Output the (X, Y) coordinate of the center of the cell containing the given text.  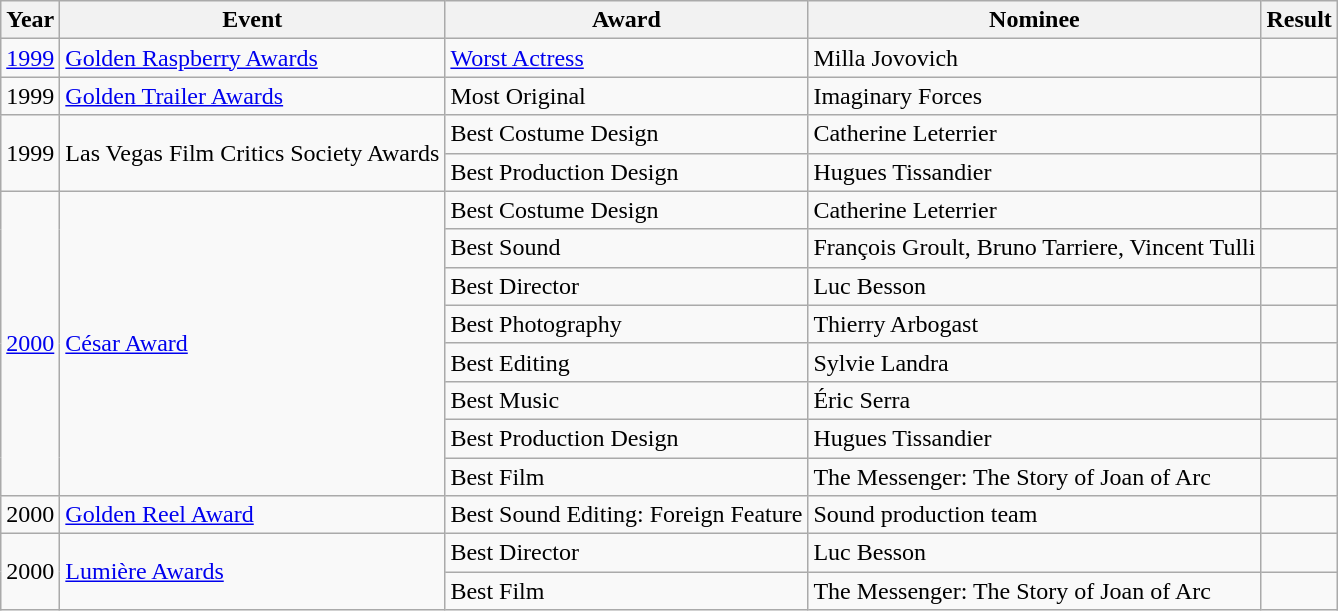
Best Sound (626, 248)
Golden Raspberry Awards (252, 58)
Best Editing (626, 362)
Sylvie Landra (1034, 362)
Award (626, 20)
Golden Trailer Awards (252, 96)
Best Sound Editing: Foreign Feature (626, 515)
Event (252, 20)
César Award (252, 343)
Imaginary Forces (1034, 96)
Lumière Awards (252, 572)
Most Original (626, 96)
Las Vegas Film Critics Society Awards (252, 153)
Result (1299, 20)
Best Photography (626, 324)
Sound production team (1034, 515)
François Groult, Bruno Tarriere, Vincent Tulli (1034, 248)
Éric Serra (1034, 400)
Milla Jovovich (1034, 58)
Year (30, 20)
Best Music (626, 400)
Thierry Arbogast (1034, 324)
Golden Reel Award (252, 515)
Worst Actress (626, 58)
Nominee (1034, 20)
